Determine the [x, y] coordinate at the center of the cell enclosing the given text.  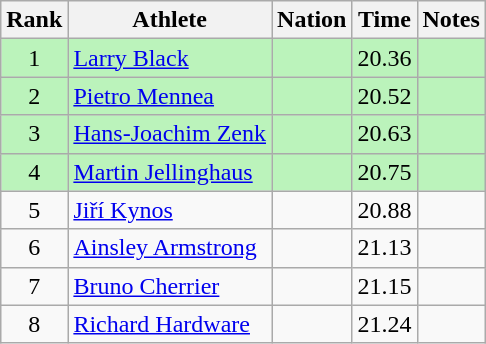
8 [34, 324]
6 [34, 248]
20.75 [384, 172]
20.36 [384, 58]
Ainsley Armstrong [170, 248]
5 [34, 210]
4 [34, 172]
21.13 [384, 248]
Hans-Joachim Zenk [170, 134]
Athlete [170, 20]
20.63 [384, 134]
20.52 [384, 96]
Nation [312, 20]
Richard Hardware [170, 324]
21.24 [384, 324]
Rank [34, 20]
3 [34, 134]
Larry Black [170, 58]
Martin Jellinghaus [170, 172]
Jiří Kynos [170, 210]
Pietro Mennea [170, 96]
21.15 [384, 286]
Bruno Cherrier [170, 286]
2 [34, 96]
7 [34, 286]
Notes [451, 20]
Time [384, 20]
20.88 [384, 210]
1 [34, 58]
